Identify which cell holds the provided text, then report its (X, Y) central coordinate. 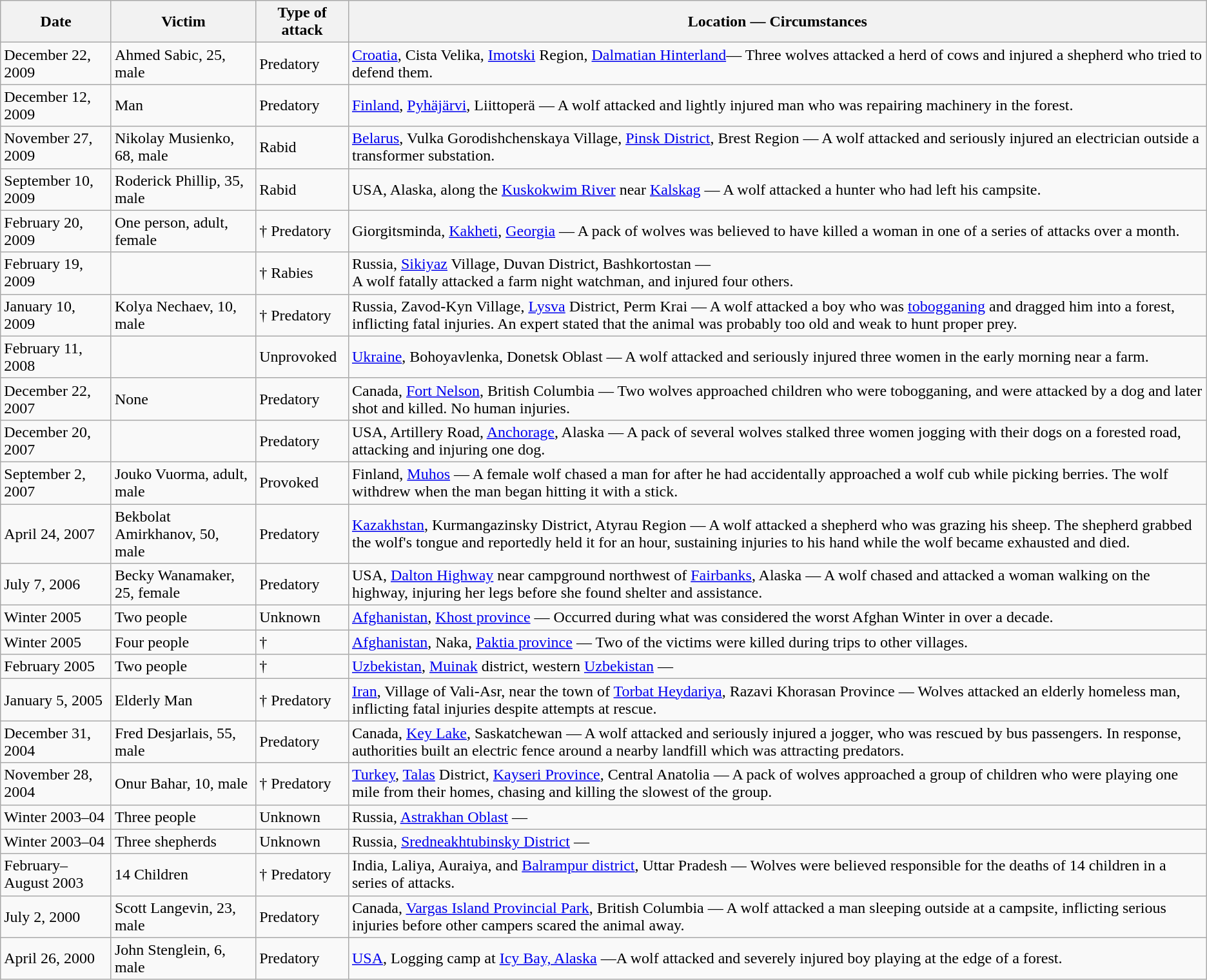
14 Children (183, 874)
Roderick Phillip, 35, male (183, 190)
Provoked (302, 482)
February–August 2003 (56, 874)
Afghanistan, Naka, Paktia province — Two of the victims were killed during trips to other villages. (778, 642)
January 10, 2009 (56, 315)
Afghanistan, Khost province — Occurred during what was considered the worst Afghan Winter in over a decade. (778, 618)
Man (183, 106)
September 10, 2009 (56, 190)
Three people (183, 817)
Russia, Sredneakhtubinsky District — (778, 841)
Becky Wanamaker, 25, female (183, 584)
Date (56, 22)
Russia, Sikiyaz Village, Duvan District, Bashkortostan —A wolf fatally attacked a farm night watchman, and injured four others. (778, 273)
Uzbekistan, Muinak district, western Uzbekistan — (778, 667)
Scott Langevin, 23, male (183, 917)
September 2, 2007 (56, 482)
USA, Alaska, along the Kuskokwim River near Kalskag — A wolf attacked a hunter who had left his campsite. (778, 190)
July 2, 2000 (56, 917)
November 27, 2009 (56, 147)
February 19, 2009 (56, 273)
One person, adult, female (183, 231)
December 22, 2007 (56, 398)
Kolya Nechaev, 10, male (183, 315)
Victim (183, 22)
John Stenglein, 6, male (183, 958)
None (183, 398)
Ukraine, Bohoyavlenka, Donetsk Oblast — A wolf attacked and seriously injured three women in the early morning near a farm. (778, 357)
Type of attack (302, 22)
Fred Desjarlais, 55, male (183, 741)
February 20, 2009 (56, 231)
Croatia, Cista Velika, Imotski Region, Dalmatian Hinterland— Three wolves attacked a herd of cows and injured a shepherd who tried to defend them. (778, 63)
Giorgitsminda, Kakheti, Georgia — A pack of wolves was believed to have killed a woman in one of a series of attacks over a month. (778, 231)
April 26, 2000 (56, 958)
Nikolay Musienko, 68, male (183, 147)
November 28, 2004 (56, 784)
Location — Circumstances (778, 22)
Four people (183, 642)
† Rabies (302, 273)
December 31, 2004 (56, 741)
December 12, 2009 (56, 106)
Elderly Man (183, 700)
Ahmed Sabic, 25, male (183, 63)
Bekbolat Amirkhanov, 50, male (183, 534)
Three shepherds (183, 841)
December 20, 2007 (56, 441)
January 5, 2005 (56, 700)
February 11, 2008 (56, 357)
Jouko Vuorma, adult, male (183, 482)
February 2005 (56, 667)
Russia, Astrakhan Oblast — (778, 817)
Onur Bahar, 10, male (183, 784)
December 22, 2009 (56, 63)
Unprovoked (302, 357)
Finland, Pyhäjärvi, Liittoperä — A wolf attacked and lightly injured man who was repairing machinery in the forest. (778, 106)
July 7, 2006 (56, 584)
USA, Logging camp at Icy Bay, Alaska —A wolf attacked and severely injured boy playing at the edge of a forest. (778, 958)
April 24, 2007 (56, 534)
